Return the [x, y] coordinate for the center point of the cell that contains the specified text.  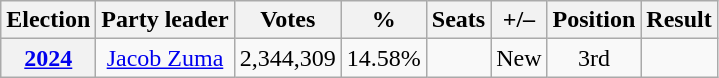
Jacob Zuma [165, 58]
Result [679, 20]
Position [594, 20]
Seats [458, 20]
New [519, 58]
Election [48, 20]
14.58% [384, 58]
3rd [594, 58]
Votes [288, 20]
2024 [48, 58]
2,344,309 [288, 58]
Party leader [165, 20]
% [384, 20]
+/– [519, 20]
